Identify which cell holds the provided text, then report its [X, Y] central coordinate. 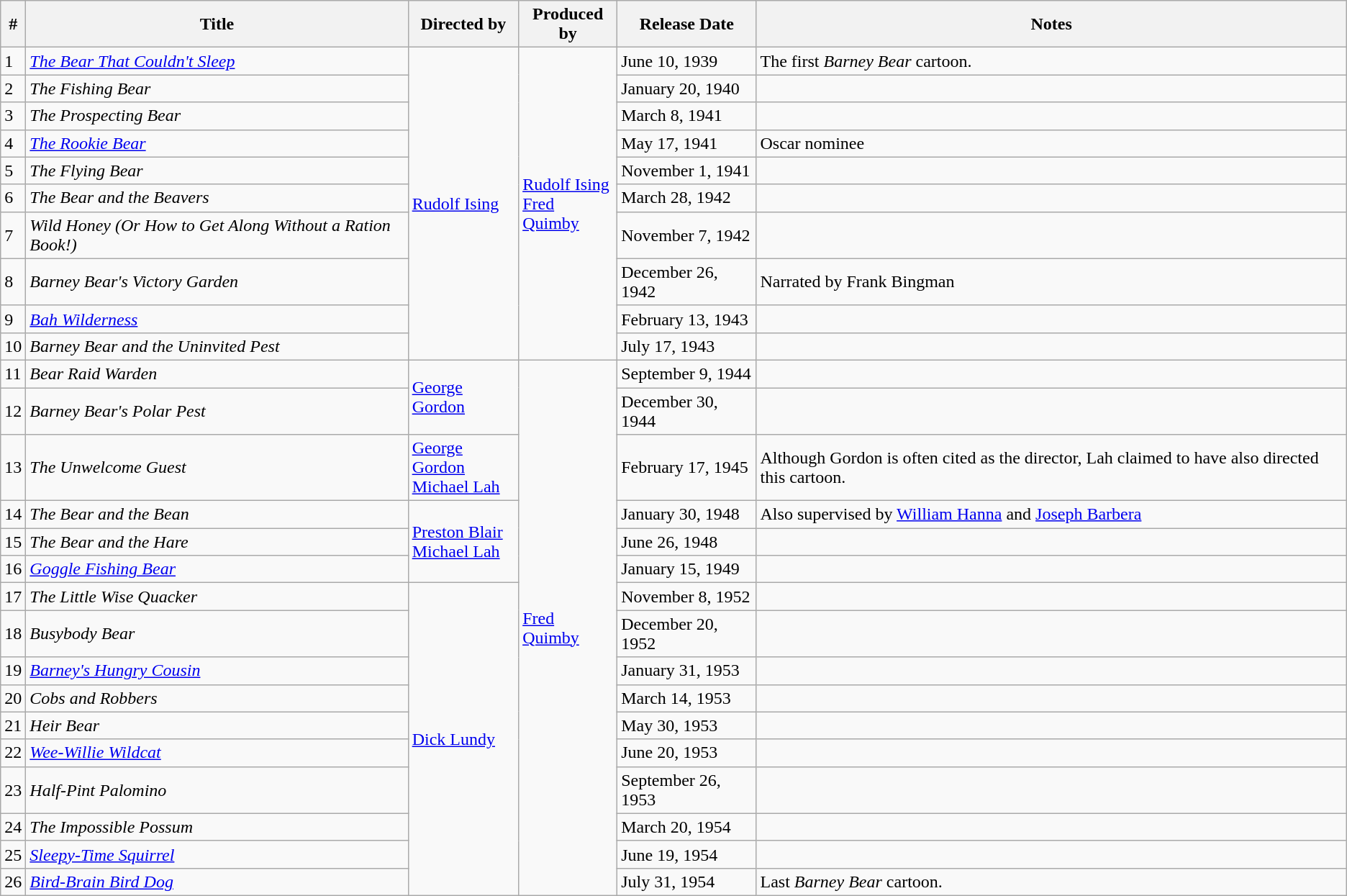
November 8, 1952 [686, 597]
September 26, 1953 [686, 790]
Barney's Hungry Cousin [217, 671]
December 26, 1942 [686, 282]
The first Barney Bear cartoon. [1051, 61]
July 17, 1943 [686, 346]
The Little Wise Quacker [217, 597]
Also supervised by William Hanna and Joseph Barbera [1051, 515]
22 [13, 753]
February 13, 1943 [686, 319]
May 30, 1953 [686, 725]
6 [13, 198]
9 [13, 319]
June 26, 1948 [686, 542]
7 [13, 235]
26 [13, 882]
Half-Pint Palomino [217, 790]
Heir Bear [217, 725]
# [13, 24]
December 20, 1952 [686, 633]
March 8, 1941 [686, 116]
Sleepy-Time Squirrel [217, 854]
The Bear and the Beavers [217, 198]
25 [13, 854]
12 [13, 410]
The Prospecting Bear [217, 116]
24 [13, 827]
January 31, 1953 [686, 671]
The Rookie Bear [217, 143]
Bird-Brain Bird Dog [217, 882]
23 [13, 790]
June 20, 1953 [686, 753]
5 [13, 171]
Oscar nominee [1051, 143]
Barney Bear and the Uninvited Pest [217, 346]
Preston BlairMichael Lah [463, 542]
The Bear That Couldn't Sleep [217, 61]
January 20, 1940 [686, 89]
8 [13, 282]
4 [13, 143]
January 15, 1949 [686, 569]
Bah Wilderness [217, 319]
11 [13, 374]
3 [13, 116]
George Gordon [463, 397]
Barney Bear's Polar Pest [217, 410]
June 10, 1939 [686, 61]
17 [13, 597]
February 17, 1945 [686, 468]
Notes [1051, 24]
Directed by [463, 24]
20 [13, 698]
Goggle Fishing Bear [217, 569]
Produced by [568, 24]
November 1, 1941 [686, 171]
18 [13, 633]
Barney Bear's Victory Garden [217, 282]
September 9, 1944 [686, 374]
Rudolf Ising [463, 204]
Bear Raid Warden [217, 374]
Busybody Bear [217, 633]
Wild Honey (Or How to Get Along Without a Ration Book!) [217, 235]
May 17, 1941 [686, 143]
Dick Lundy [463, 740]
The Bear and the Bean [217, 515]
Fred Quimby [568, 628]
Cobs and Robbers [217, 698]
Although Gordon is often cited as the director, Lah claimed to have also directed this cartoon. [1051, 468]
The Unwelcome Guest [217, 468]
2 [13, 89]
January 30, 1948 [686, 515]
19 [13, 671]
10 [13, 346]
Last Barney Bear cartoon. [1051, 882]
George GordonMichael Lah [463, 468]
The Fishing Bear [217, 89]
Title [217, 24]
March 20, 1954 [686, 827]
November 7, 1942 [686, 235]
The Flying Bear [217, 171]
14 [13, 515]
13 [13, 468]
15 [13, 542]
Narrated by Frank Bingman [1051, 282]
March 28, 1942 [686, 198]
16 [13, 569]
1 [13, 61]
21 [13, 725]
Wee-Willie Wildcat [217, 753]
The Bear and the Hare [217, 542]
June 19, 1954 [686, 854]
December 30, 1944 [686, 410]
The Impossible Possum [217, 827]
March 14, 1953 [686, 698]
July 31, 1954 [686, 882]
Release Date [686, 24]
Rudolf IsingFred Quimby [568, 204]
